Identify which cell holds the provided text, then report its (x, y) central coordinate. 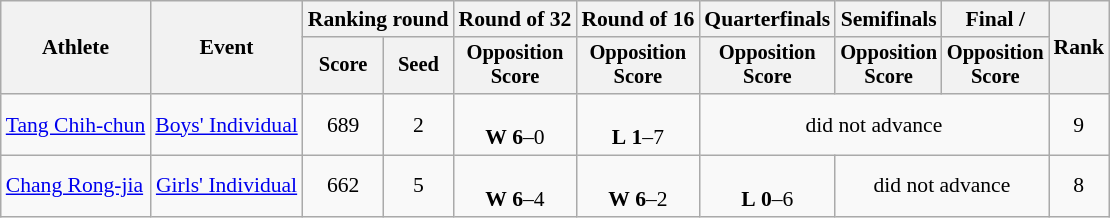
L 1–7 (638, 124)
662 (344, 186)
Round of 16 (638, 19)
2 (418, 124)
Ranking round (378, 19)
Athlete (76, 48)
W 6–2 (638, 186)
Seed (418, 66)
Rank (1078, 48)
Quarterfinals (767, 19)
Round of 32 (516, 19)
Chang Rong-jia (76, 186)
5 (418, 186)
Boys' Individual (226, 124)
Event (226, 48)
W 6–0 (516, 124)
L 0–6 (767, 186)
689 (344, 124)
Semifinals (888, 19)
Final / (996, 19)
9 (1078, 124)
W 6–4 (516, 186)
Girls' Individual (226, 186)
Tang Chih-chun (76, 124)
8 (1078, 186)
Score (344, 66)
